Extract the (x, y) coordinate from the center of the cell holding the provided text.  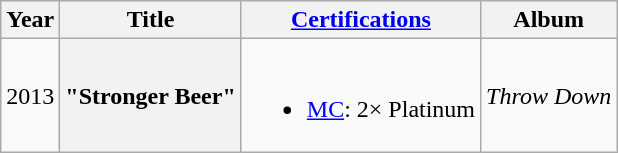
Year (30, 20)
Throw Down (549, 96)
Album (549, 20)
"Stronger Beer" (150, 96)
Title (150, 20)
Certifications (360, 20)
MC: 2× Platinum (360, 96)
2013 (30, 96)
